Detect which cell encompasses the target text, then output its (X, Y) center coordinate. 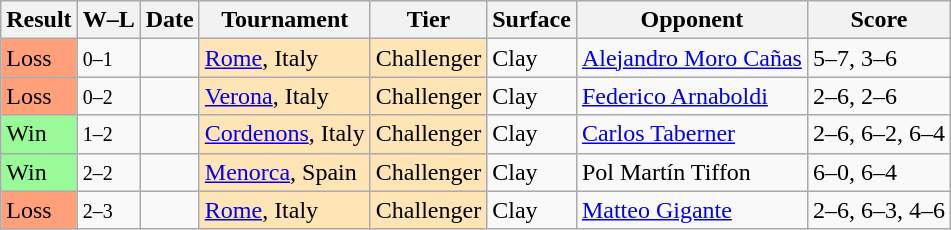
Result (39, 20)
2–3 (108, 210)
Score (878, 20)
Matteo Gigante (692, 210)
2–6, 6–2, 6–4 (878, 134)
Federico Arnaboldi (692, 96)
Alejandro Moro Cañas (692, 58)
6–0, 6–4 (878, 172)
Opponent (692, 20)
W–L (108, 20)
Tier (428, 20)
0–2 (108, 96)
1–2 (108, 134)
Cordenons, Italy (284, 134)
Surface (532, 20)
0–1 (108, 58)
2–6, 2–6 (878, 96)
Menorca, Spain (284, 172)
Date (170, 20)
5–7, 3–6 (878, 58)
Verona, Italy (284, 96)
Pol Martín Tiffon (692, 172)
2–2 (108, 172)
Tournament (284, 20)
Carlos Taberner (692, 134)
2–6, 6–3, 4–6 (878, 210)
